Identify which cell holds the provided text, then report its [X, Y] central coordinate. 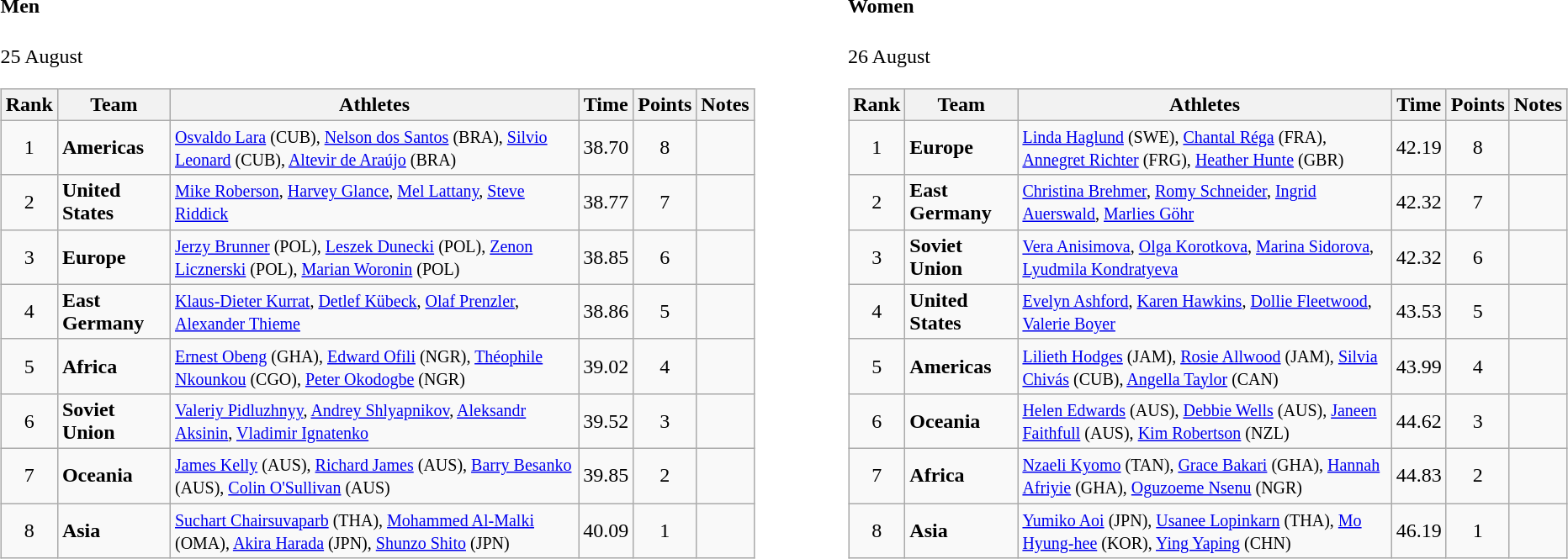
38.85 [606, 257]
39.52 [606, 420]
46.19 [1418, 531]
James Kelly (AUS), Richard James (AUS), Barry Besanko (AUS), Colin O'Sullivan (AUS) [373, 476]
Mike Roberson, Harvey Glance, Mel Lattany, Steve Riddick [373, 202]
Yumiko Aoi (JPN), Usanee Lopinkarn (THA), Mo Hyung-hee (KOR), Ying Yaping (CHN) [1205, 531]
44.83 [1418, 476]
Nzaeli Kyomo (TAN), Grace Bakari (GHA), Hannah Afriyie (GHA), Oguzoeme Nsenu (NGR) [1205, 476]
Vera Anisimova, Olga Korotkova, Marina Sidorova, Lyudmila Kondratyeva [1205, 257]
Osvaldo Lara (CUB), Nelson dos Santos (BRA), Silvio Leonard (CUB), Altevir de Araújo (BRA) [373, 148]
40.09 [606, 531]
Lilieth Hodges (JAM), Rosie Allwood (JAM), Silvia Chivás (CUB), Angella Taylor (CAN) [1205, 367]
Helen Edwards (AUS), Debbie Wells (AUS), Janeen Faithfull (AUS), Kim Robertson (NZL) [1205, 420]
Evelyn Ashford, Karen Hawkins, Dollie Fleetwood, Valerie Boyer [1205, 311]
43.99 [1418, 367]
42.19 [1418, 148]
Ernest Obeng (GHA), Edward Ofili (NGR), Théophile Nkounkou (CGO), Peter Okodogbe (NGR) [373, 367]
43.53 [1418, 311]
Suchart Chairsuvaparb (THA), Mohammed Al-Malki (OMA), Akira Harada (JPN), Shunzo Shito (JPN) [373, 531]
38.70 [606, 148]
Valeriy Pidluzhnyy, Andrey Shlyapnikov, Aleksandr Aksinin, Vladimir Ignatenko [373, 420]
38.86 [606, 311]
Jerzy Brunner (POL), Leszek Dunecki (POL), Zenon Licznerski (POL), Marian Woronin (POL) [373, 257]
Christina Brehmer, Romy Schneider, Ingrid Auerswald, Marlies Göhr [1205, 202]
39.02 [606, 367]
Linda Haglund (SWE), Chantal Réga (FRA), Annegret Richter (FRG), Heather Hunte (GBR) [1205, 148]
44.62 [1418, 420]
39.85 [606, 476]
38.77 [606, 202]
Klaus-Dieter Kurrat, Detlef Kübeck, Olaf Prenzler, Alexander Thieme [373, 311]
